Identify which cell holds the provided text, then report its [x, y] central coordinate. 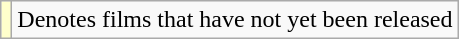
Denotes films that have not yet been released [235, 20]
